Locate the cell with the specified text and output its [X, Y] center coordinate. 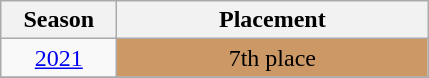
Placement [272, 20]
Season [59, 20]
2021 [59, 58]
7th place [272, 58]
